Provide the [x, y] coordinate of the cell's center where the given text is located.  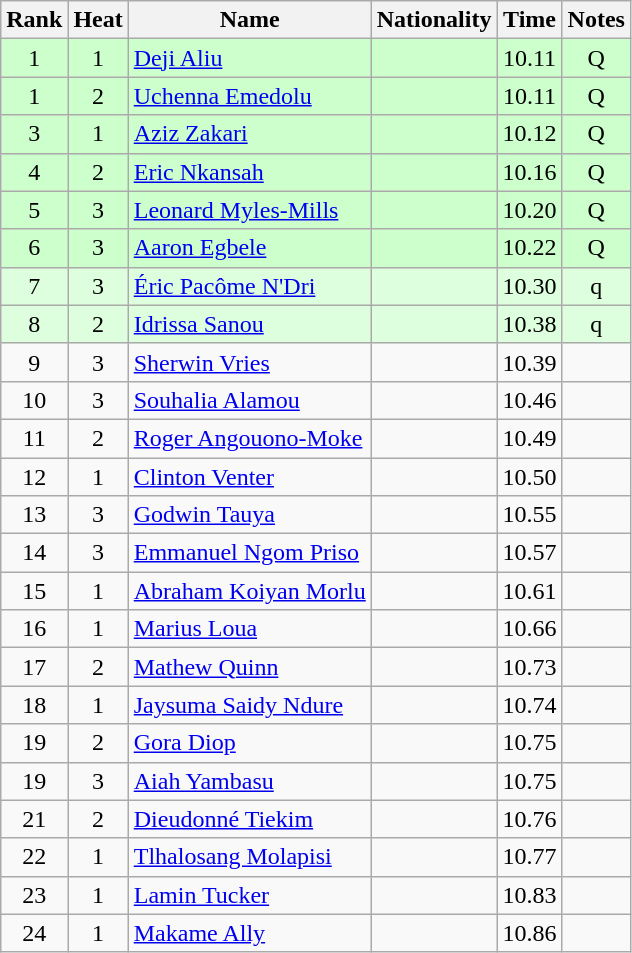
Godwin Tauya [250, 515]
Leonard Myles-Mills [250, 210]
10.49 [530, 438]
Jaysuma Saidy Ndure [250, 705]
23 [34, 895]
5 [34, 210]
Rank [34, 20]
6 [34, 248]
Mathew Quinn [250, 667]
Souhalia Alamou [250, 400]
Nationality [434, 20]
Time [530, 20]
16 [34, 629]
Tlhalosang Molapisi [250, 857]
Aiah Yambasu [250, 781]
17 [34, 667]
10.12 [530, 134]
10.73 [530, 667]
10.30 [530, 286]
9 [34, 362]
Abraham Koiyan Morlu [250, 591]
Roger Angouono-Moke [250, 438]
Notes [596, 20]
10.16 [530, 172]
24 [34, 933]
21 [34, 819]
Emmanuel Ngom Priso [250, 553]
8 [34, 324]
12 [34, 477]
Uchenna Emedolu [250, 96]
10.20 [530, 210]
10.86 [530, 933]
Clinton Venter [250, 477]
10.22 [530, 248]
13 [34, 515]
15 [34, 591]
7 [34, 286]
10.55 [530, 515]
Gora Diop [250, 743]
10.66 [530, 629]
10 [34, 400]
10.39 [530, 362]
22 [34, 857]
14 [34, 553]
10.83 [530, 895]
Aaron Egbele [250, 248]
Idrissa Sanou [250, 324]
10.76 [530, 819]
Deji Aliu [250, 58]
10.61 [530, 591]
10.46 [530, 400]
Sherwin Vries [250, 362]
10.74 [530, 705]
Lamin Tucker [250, 895]
11 [34, 438]
Dieudonné Tiekim [250, 819]
4 [34, 172]
Makame Ally [250, 933]
10.77 [530, 857]
10.50 [530, 477]
18 [34, 705]
Heat [98, 20]
Aziz Zakari [250, 134]
Éric Pacôme N'Dri [250, 286]
Eric Nkansah [250, 172]
Name [250, 20]
10.38 [530, 324]
Marius Loua [250, 629]
10.57 [530, 553]
